Search for the cell housing the specified text and yield its [x, y] center coordinate. 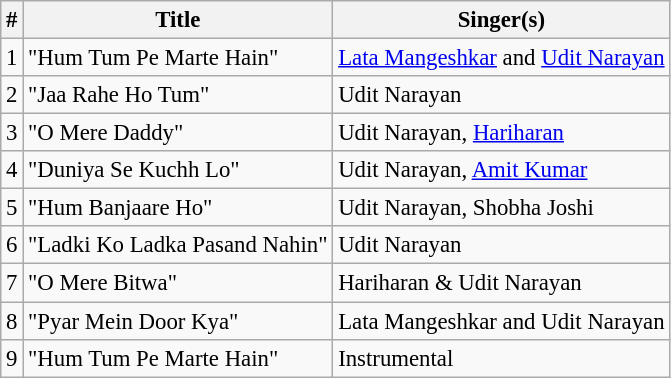
2 [12, 95]
Udit Narayan, Hariharan [502, 133]
Udit Narayan, Amit Kumar [502, 170]
4 [12, 170]
"Duniya Se Kuchh Lo" [178, 170]
# [12, 20]
Udit Narayan, Shobha Joshi [502, 208]
"Pyar Mein Door Kya" [178, 321]
9 [12, 358]
"Jaa Rahe Ho Tum" [178, 95]
Singer(s) [502, 20]
Title [178, 20]
Instrumental [502, 358]
Hariharan & Udit Narayan [502, 283]
"Ladki Ko Ladka Pasand Nahin" [178, 245]
3 [12, 133]
1 [12, 58]
8 [12, 321]
5 [12, 208]
"O Mere Bitwa" [178, 283]
"Hum Banjaare Ho" [178, 208]
6 [12, 245]
"O Mere Daddy" [178, 133]
7 [12, 283]
